Provide the (X, Y) coordinate of the cell's center where the given text is located.  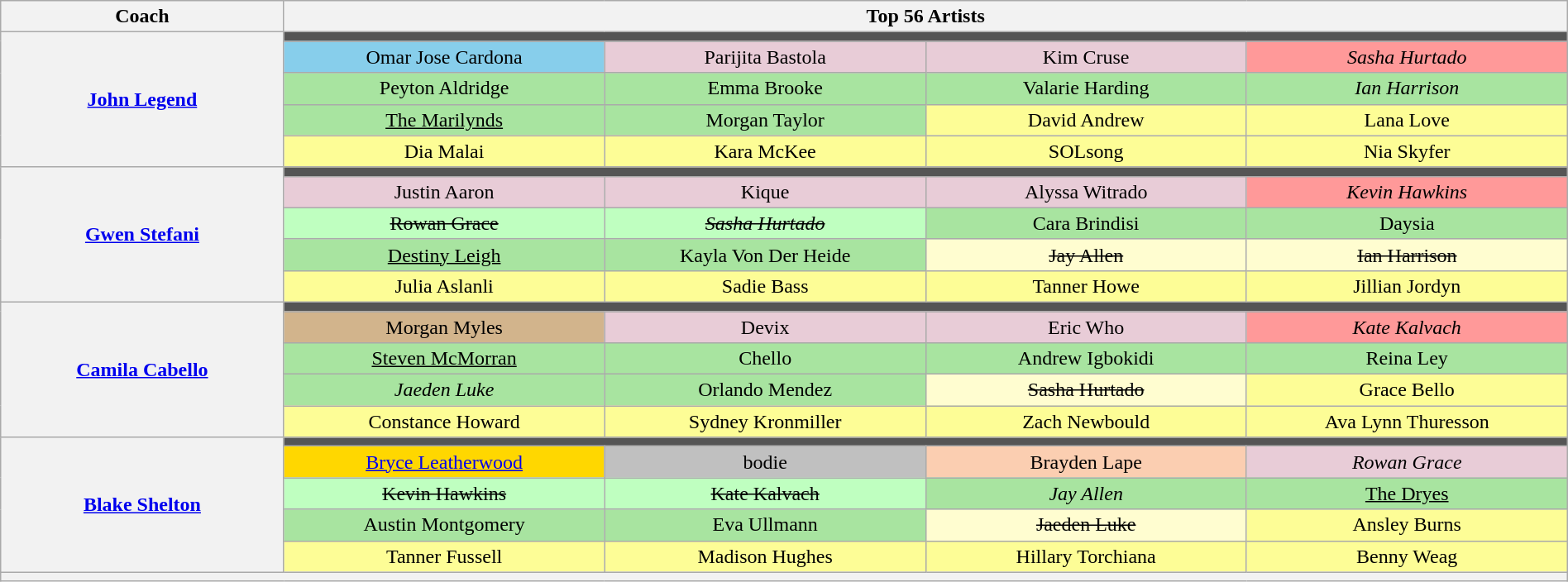
Zach Newbould (1086, 422)
bodie (765, 462)
Eric Who (1086, 327)
Grace Bello (1407, 390)
Cara Brindisi (1086, 223)
Ava Lynn Thuresson (1407, 422)
Destiny Leigh (444, 255)
Devix (765, 327)
David Andrew (1086, 120)
Brayden Lape (1086, 462)
Justin Aaron (444, 192)
SOLsong (1086, 151)
Nia Skyfer (1407, 151)
Orlando Mendez (765, 390)
Eva Ullmann (765, 525)
Emma Brooke (765, 88)
The Marilynds (444, 120)
Blake Shelton (142, 504)
Gwen Stefani (142, 235)
Coach (142, 17)
Morgan Myles (444, 327)
Peyton Aldridge (444, 88)
Alyssa Witrado (1086, 192)
Bryce Leatherwood (444, 462)
Tanner Howe (1086, 286)
Austin Montgomery (444, 525)
Kara McKee (765, 151)
Top 56 Artists (925, 17)
Camila Cabello (142, 369)
John Legend (142, 99)
Morgan Taylor (765, 120)
Sadie Bass (765, 286)
Jillian Jordyn (1407, 286)
Sydney Kronmiller (765, 422)
Lana Love (1407, 120)
Kim Cruse (1086, 57)
The Dryes (1407, 494)
Julia Aslanli (444, 286)
Reina Ley (1407, 359)
Andrew Igbokidi (1086, 359)
Benny Weag (1407, 556)
Tanner Fussell (444, 556)
Steven McMorran (444, 359)
Valarie Harding (1086, 88)
Madison Hughes (765, 556)
Chello (765, 359)
Hillary Torchiana (1086, 556)
Daysia (1407, 223)
Dia Malai (444, 151)
Constance Howard (444, 422)
Kique (765, 192)
Kayla Von Der Heide (765, 255)
Ansley Burns (1407, 525)
Parijita Bastola (765, 57)
Omar Jose Cardona (444, 57)
